For the text-containing cell, return its midpoint in (x, y) coordinate format. 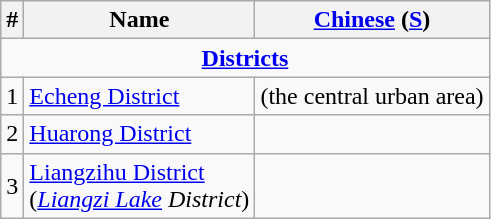
2 (12, 134)
(the central urban area) (372, 96)
# (12, 20)
Huarong District (140, 134)
Liangzihu District(Liangzi Lake District) (140, 186)
3 (12, 186)
Chinese (S) (372, 20)
Name (140, 20)
Echeng District (140, 96)
Districts (245, 58)
1 (12, 96)
